Scan for the cell matching the given text and deliver its (x, y) coordinate at center. 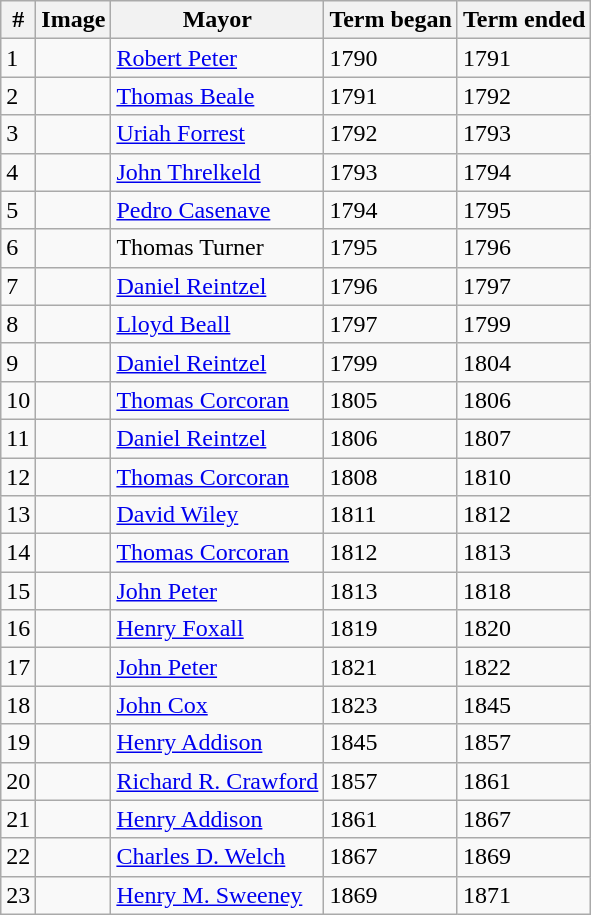
1819 (391, 629)
15 (18, 591)
3 (18, 134)
19 (18, 743)
4 (18, 172)
9 (18, 362)
7 (18, 286)
Henry Foxall (218, 629)
1823 (391, 705)
2 (18, 96)
8 (18, 324)
Pedro Casenave (218, 210)
18 (18, 705)
1808 (391, 477)
1810 (524, 477)
1818 (524, 591)
Charles D. Welch (218, 857)
1822 (524, 667)
23 (18, 895)
13 (18, 515)
Term ended (524, 20)
21 (18, 819)
1821 (391, 667)
Mayor (218, 20)
14 (18, 553)
5 (18, 210)
John Threlkeld (218, 172)
David Wiley (218, 515)
Term began (391, 20)
20 (18, 781)
1790 (391, 58)
1 (18, 58)
6 (18, 248)
Thomas Beale (218, 96)
# (18, 20)
1804 (524, 362)
11 (18, 438)
Richard R. Crawford (218, 781)
Image (74, 20)
10 (18, 400)
1811 (391, 515)
1807 (524, 438)
John Cox (218, 705)
1820 (524, 629)
1871 (524, 895)
12 (18, 477)
16 (18, 629)
1805 (391, 400)
Thomas Turner (218, 248)
Robert Peter (218, 58)
22 (18, 857)
Lloyd Beall (218, 324)
Henry M. Sweeney (218, 895)
17 (18, 667)
Uriah Forrest (218, 134)
